Return (x, y) of the center of cell containing provided text 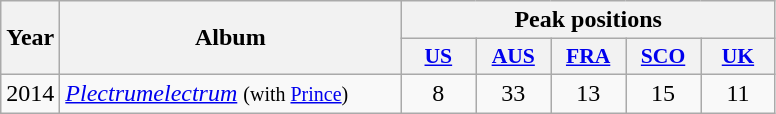
US (438, 57)
AUS (514, 57)
Peak positions (588, 20)
8 (438, 93)
FRA (588, 57)
13 (588, 93)
SCO (664, 57)
2014 (30, 93)
Plectrumelectrum (with Prince) (230, 93)
UK (738, 57)
Album (230, 38)
11 (738, 93)
Year (30, 38)
33 (514, 93)
15 (664, 93)
